Scan for the cell matching the given text and deliver its [x, y] coordinate at center. 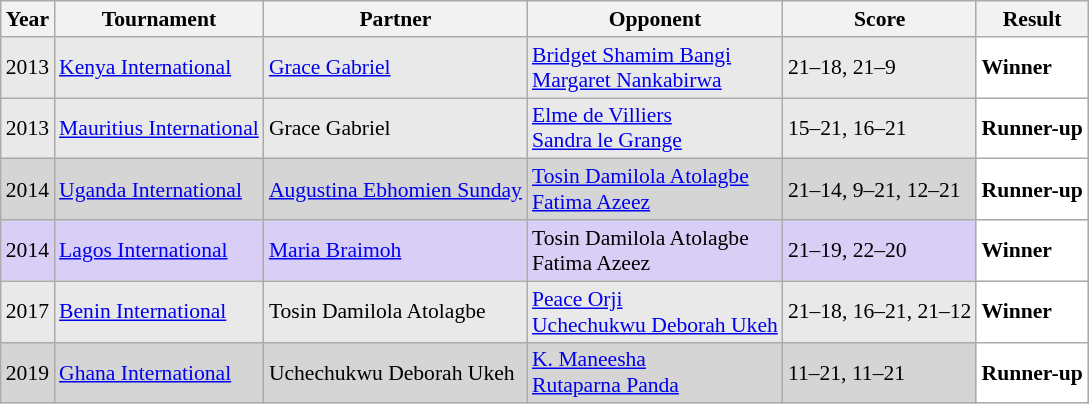
Opponent [655, 19]
Benin International [159, 312]
2017 [28, 312]
11–21, 11–21 [880, 372]
Score [880, 19]
Uchechukwu Deborah Ukeh [396, 372]
21–18, 21–9 [880, 68]
K. Maneesha Rutaparna Panda [655, 372]
Maria Braimoh [396, 250]
Augustina Ebhomien Sunday [396, 190]
2019 [28, 372]
Uganda International [159, 190]
Tournament [159, 19]
Mauritius International [159, 128]
Lagos International [159, 250]
Elme de Villiers Sandra le Grange [655, 128]
Ghana International [159, 372]
21–14, 9–21, 12–21 [880, 190]
15–21, 16–21 [880, 128]
Peace Orji Uchechukwu Deborah Ukeh [655, 312]
Tosin Damilola Atolagbe [396, 312]
21–18, 16–21, 21–12 [880, 312]
21–19, 22–20 [880, 250]
Year [28, 19]
Partner [396, 19]
Result [1032, 19]
Bridget Shamim Bangi Margaret Nankabirwa [655, 68]
Kenya International [159, 68]
